From the cell containing the given text, extract its center point as (X, Y) coordinate. 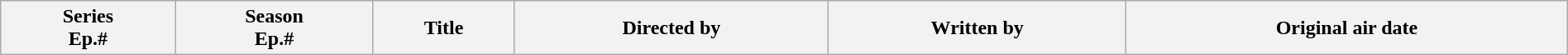
Directed by (672, 28)
Written by (978, 28)
Title (443, 28)
SeriesEp.# (88, 28)
Original air date (1347, 28)
SeasonEp.# (275, 28)
